Return the [X, Y] coordinate for the center point of the cell that contains the specified text.  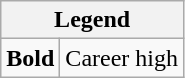
Bold [30, 58]
Legend [92, 20]
Career high [122, 58]
